Output the [x, y] coordinate of the center of the cell containing the given text.  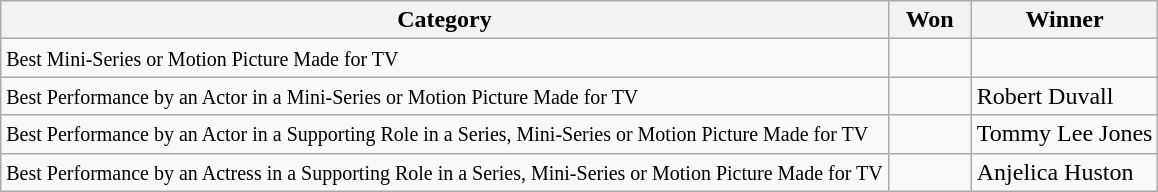
Anjelica Huston [1064, 172]
Best Mini-Series or Motion Picture Made for TV [444, 58]
Tommy Lee Jones [1064, 134]
Category [444, 20]
Robert Duvall [1064, 96]
Best Performance by an Actress in a Supporting Role in a Series, Mini-Series or Motion Picture Made for TV [444, 172]
Winner [1064, 20]
Best Performance by an Actor in a Supporting Role in a Series, Mini-Series or Motion Picture Made for TV [444, 134]
Best Performance by an Actor in a Mini-Series or Motion Picture Made for TV [444, 96]
Won [930, 20]
